Extract the [X, Y] coordinate from the center of the cell holding the provided text.  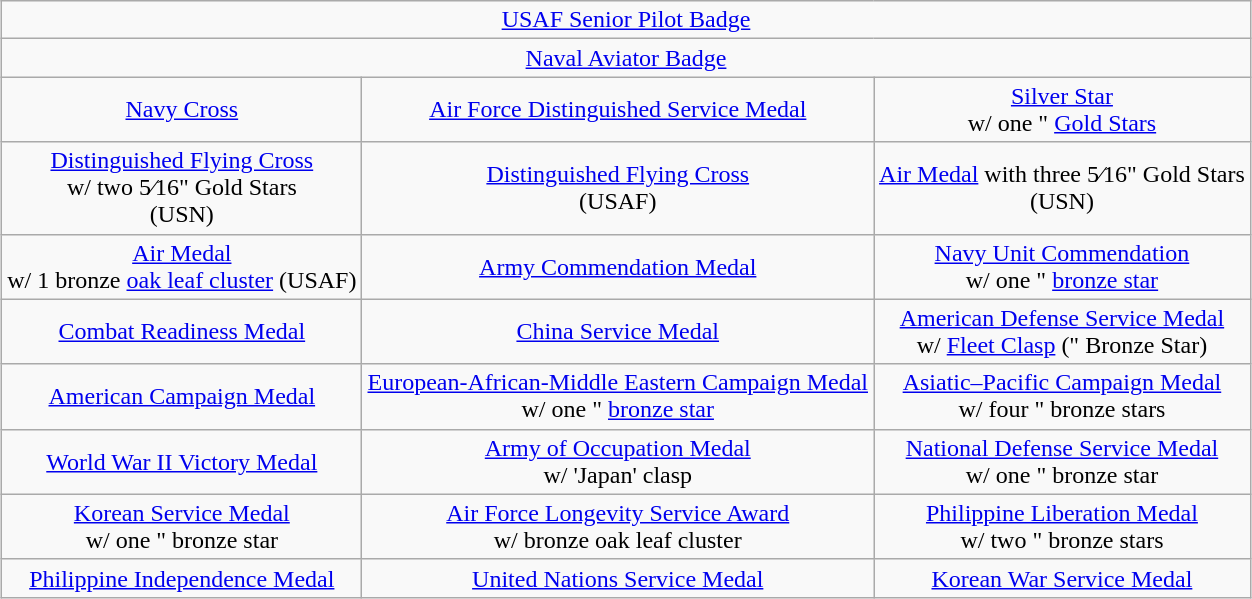
Army Commendation Medal [618, 266]
Korean Service Medalw/ one " bronze star [182, 526]
Silver Starw/ one " Gold Stars [1062, 110]
Navy Cross [182, 110]
American Defense Service Medalw/ Fleet Clasp (" Bronze Star) [1062, 332]
World War II Victory Medal [182, 462]
National Defense Service Medalw/ one " bronze star [1062, 462]
Philippine Independence Medal [182, 578]
China Service Medal [618, 332]
Asiatic–Pacific Campaign Medalw/ four " bronze stars [1062, 396]
Air Medal with three 5⁄16" Gold Stars(USN) [1062, 188]
Air Force Longevity Service Awardw/ bronze oak leaf cluster [618, 526]
Air Force Distinguished Service Medal [618, 110]
Army of Occupation Medalw/ 'Japan' clasp [618, 462]
United Nations Service Medal [618, 578]
Combat Readiness Medal [182, 332]
Air Medalw/ 1 bronze oak leaf cluster (USAF) [182, 266]
Navy Unit Commendationw/ one " bronze star [1062, 266]
Distinguished Flying Cross(USAF) [618, 188]
Philippine Liberation Medalw/ two " bronze stars [1062, 526]
American Campaign Medal [182, 396]
European-African-Middle Eastern Campaign Medalw/ one " bronze star [618, 396]
Distinguished Flying Crossw/ two 5⁄16" Gold Stars(USN) [182, 188]
USAF Senior Pilot Badge [626, 20]
Naval Aviator Badge [626, 58]
Korean War Service Medal [1062, 578]
